Locate the cell with the specified text and output its (X, Y) center coordinate. 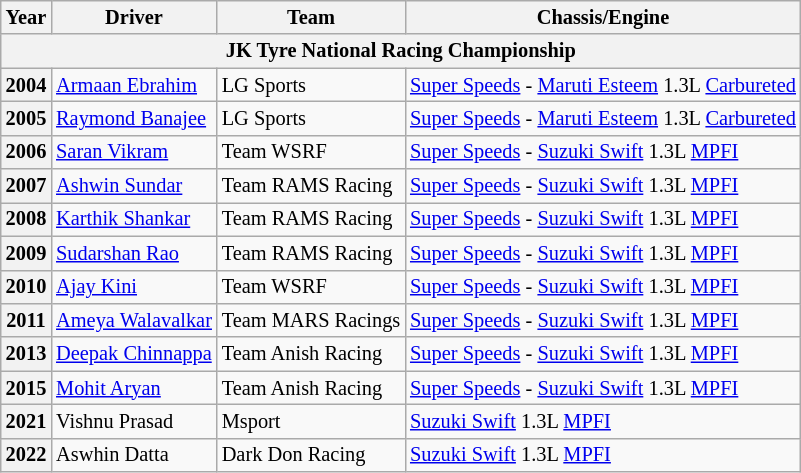
Armaan Ebrahim (134, 85)
Ajay Kini (134, 287)
Sudarshan Rao (134, 253)
Team (311, 17)
Raymond Banajee (134, 118)
Karthik Shankar (134, 219)
2007 (26, 186)
2004 (26, 85)
Ashwin Sundar (134, 186)
2008 (26, 219)
Aswhin Datta (134, 455)
Year (26, 17)
Dark Don Racing (311, 455)
Msport (311, 421)
Deepak Chinnappa (134, 354)
Chassis/Engine (603, 17)
Saran Vikram (134, 152)
2013 (26, 354)
Driver (134, 17)
JK Tyre National Racing Championship (401, 51)
Vishnu Prasad (134, 421)
2015 (26, 388)
2011 (26, 320)
2009 (26, 253)
Mohit Aryan (134, 388)
2021 (26, 421)
2022 (26, 455)
Team MARS Racings (311, 320)
Ameya Walavalkar (134, 320)
2005 (26, 118)
2010 (26, 287)
2006 (26, 152)
